Pinpoint the cell where the given text exists, returning its (x, y) midpoint coordinate. 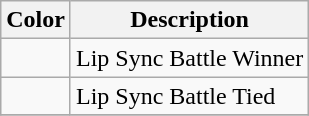
Lip Sync Battle Winner (189, 58)
Description (189, 20)
Lip Sync Battle Tied (189, 96)
Color (36, 20)
